Return the (x, y) coordinate for the center point of the cell that contains the specified text.  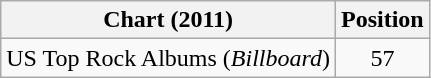
US Top Rock Albums (Billboard) (168, 58)
Chart (2011) (168, 20)
57 (383, 58)
Position (383, 20)
